For the text-containing cell, return its midpoint in (X, Y) coordinate format. 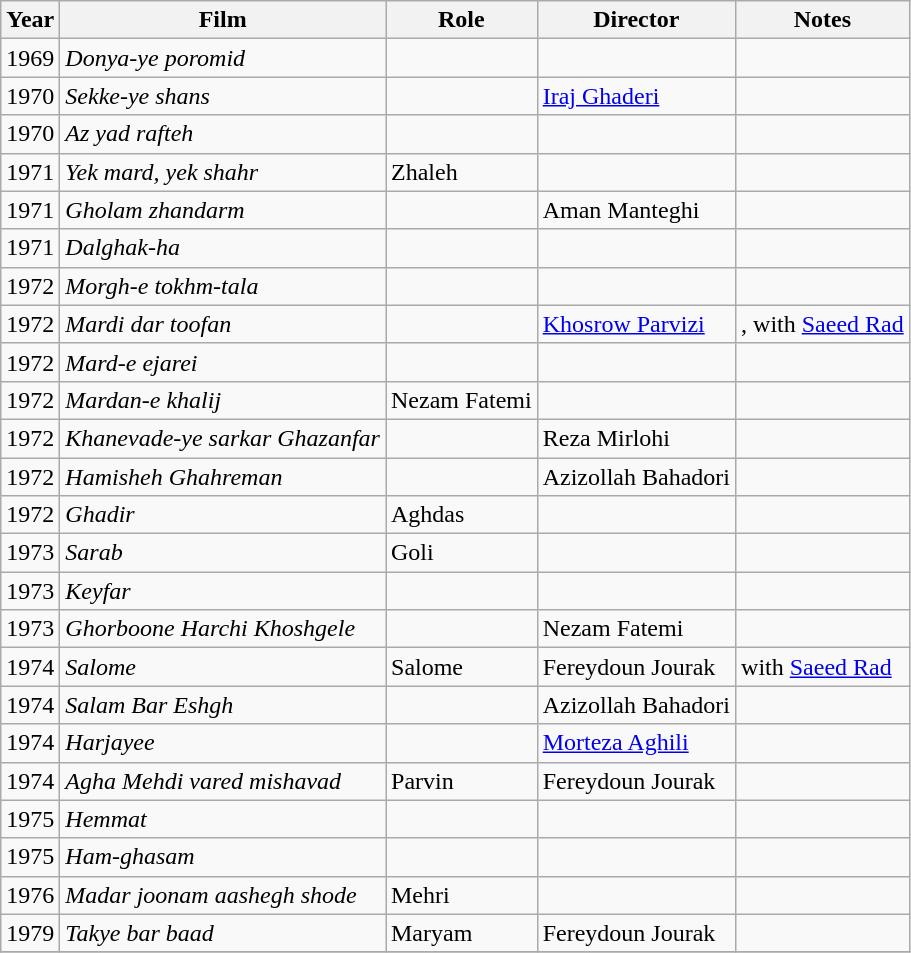
Reza Mirlohi (636, 438)
Year (30, 20)
Morgh-e tokhm-tala (223, 286)
Mard-e ejarei (223, 362)
Mardi dar toofan (223, 324)
Sekke-ye shans (223, 96)
Iraj Ghaderi (636, 96)
Ham-ghasam (223, 857)
Keyfar (223, 591)
1976 (30, 895)
Parvin (462, 781)
Dalghak-ha (223, 248)
1969 (30, 58)
1979 (30, 933)
Hamisheh Ghahreman (223, 477)
Madar joonam aashegh shode (223, 895)
Maryam (462, 933)
Khosrow Parvizi (636, 324)
Morteza Aghili (636, 743)
Zhaleh (462, 172)
Harjayee (223, 743)
Hemmat (223, 819)
Yek mard, yek shahr (223, 172)
Donya-ye poromid (223, 58)
Khanevade-ye sarkar Ghazanfar (223, 438)
Takye bar baad (223, 933)
Gholam zhandarm (223, 210)
Aman Manteghi (636, 210)
Sarab (223, 553)
with Saeed Rad (823, 667)
Ghadir (223, 515)
Ghorboone Harchi Khoshgele (223, 629)
Mardan-e khalij (223, 400)
Aghdas (462, 515)
, with Saeed Rad (823, 324)
Mehri (462, 895)
Notes (823, 20)
Role (462, 20)
Az yad rafteh (223, 134)
Agha Mehdi vared mishavad (223, 781)
Director (636, 20)
Salam Bar Eshgh (223, 705)
Film (223, 20)
Goli (462, 553)
